Output the (x, y) coordinate of the center of the cell containing the given text.  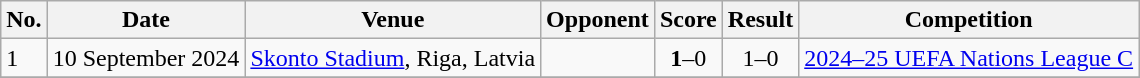
Skonto Stadium, Riga, Latvia (393, 58)
10 September 2024 (146, 58)
No. (24, 20)
Venue (393, 20)
Date (146, 20)
Result (760, 20)
Opponent (598, 20)
Competition (969, 20)
1 (24, 58)
Score (688, 20)
2024–25 UEFA Nations League C (969, 58)
